Capture the cell that displays the provided text and extract its [X, Y] central coordinate. 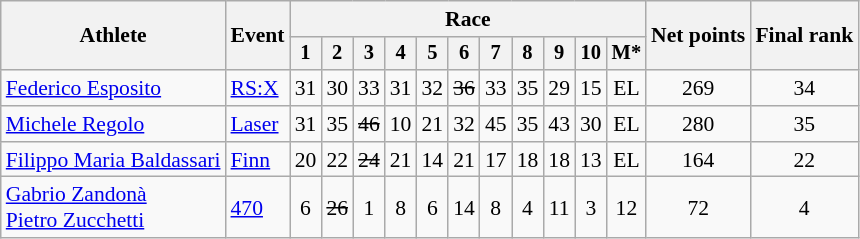
Athlete [114, 36]
72 [698, 208]
269 [698, 88]
Laser [258, 124]
7 [496, 54]
12 [626, 208]
Gabrio ZandonàPietro Zucchetti [114, 208]
2 [337, 54]
Final rank [804, 36]
20 [306, 160]
29 [559, 88]
36 [464, 88]
24 [369, 160]
Federico Esposito [114, 88]
13 [591, 160]
Net points [698, 36]
11 [559, 208]
Race [468, 19]
9 [559, 54]
M* [626, 54]
Event [258, 36]
45 [496, 124]
470 [258, 208]
46 [369, 124]
34 [804, 88]
280 [698, 124]
5 [432, 54]
RS:X [258, 88]
164 [698, 160]
Filippo Maria Baldassari [114, 160]
26 [337, 208]
43 [559, 124]
15 [591, 88]
Finn [258, 160]
17 [496, 160]
Michele Regolo [114, 124]
